Identify which cell holds the provided text, then report its [X, Y] central coordinate. 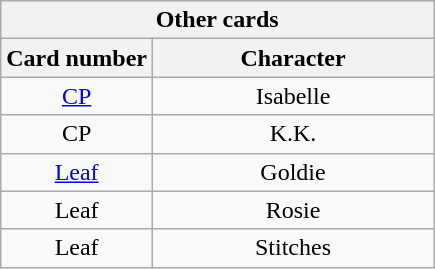
K.K. [292, 134]
Character [292, 58]
Stitches [292, 248]
Goldie [292, 172]
Isabelle [292, 96]
Card number [77, 58]
Rosie [292, 210]
Other cards [218, 20]
